Locate the cell with the specified text and output its [X, Y] center coordinate. 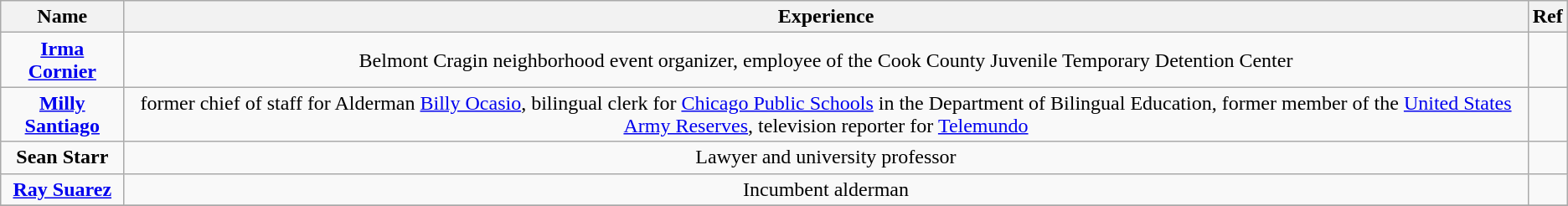
Sean Starr [62, 157]
Experience [826, 17]
Ref [1548, 17]
Milly Santiago [62, 114]
Irma Cornier [62, 60]
Lawyer and university professor [826, 157]
Belmont Cragin neighborhood event organizer, employee of the Cook County Juvenile Temporary Detention Center [826, 60]
Incumbent alderman [826, 189]
Name [62, 17]
Ray Suarez [62, 189]
